From the cell containing the given text, extract its center point as [X, Y] coordinate. 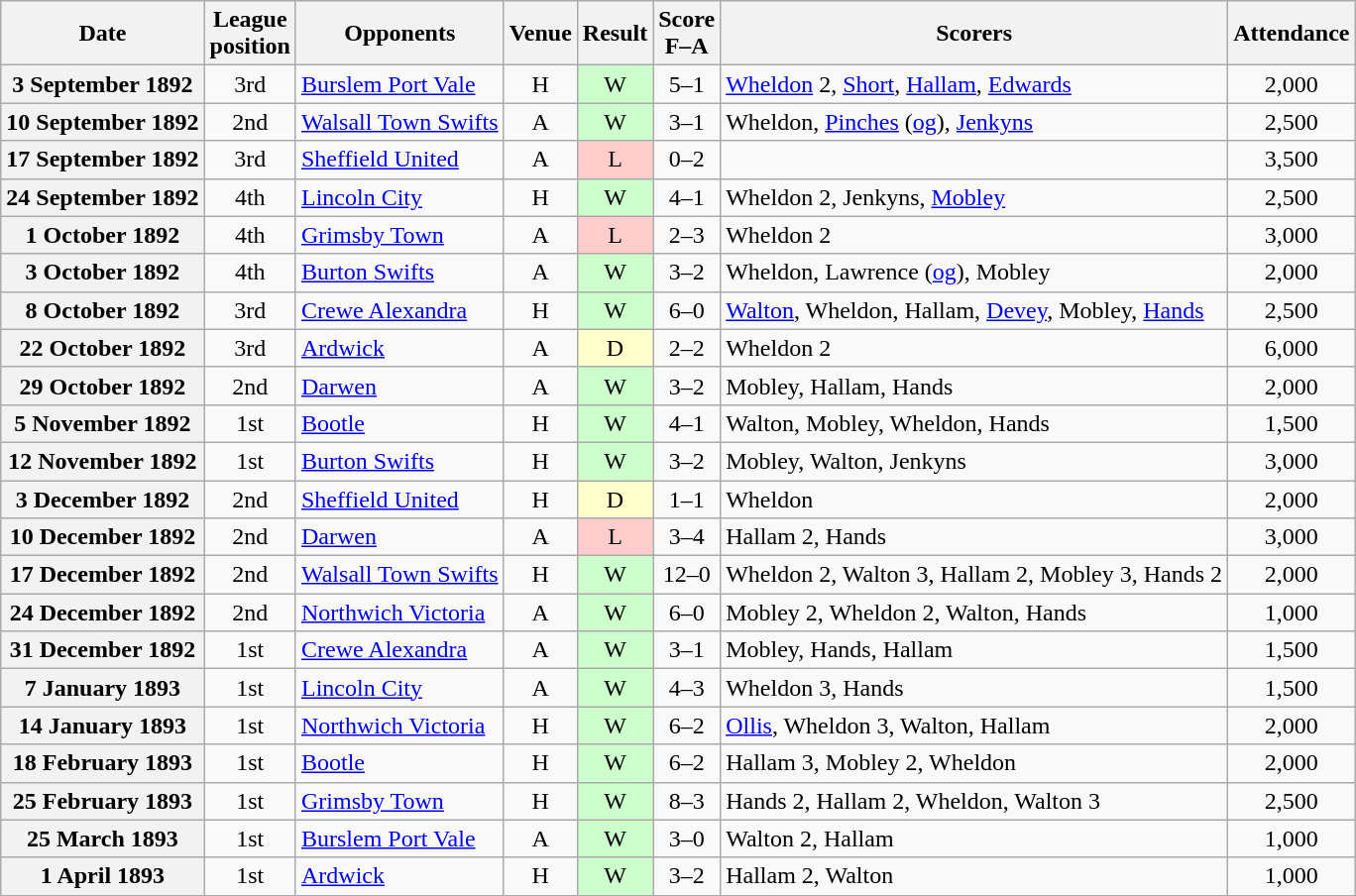
3,500 [1292, 160]
25 February 1893 [103, 801]
31 December 1892 [103, 650]
Walton, Mobley, Wheldon, Hands [974, 423]
Leagueposition [250, 34]
8 October 1892 [103, 310]
1 October 1892 [103, 235]
Wheldon, Lawrence (og), Mobley [974, 273]
Attendance [1292, 34]
1 April 1893 [103, 876]
Hallam 2, Hands [974, 537]
25 March 1893 [103, 839]
24 December 1892 [103, 613]
2–3 [687, 235]
17 September 1892 [103, 160]
5 November 1892 [103, 423]
Walton, Wheldon, Hallam, Devey, Mobley, Hands [974, 310]
Ollis, Wheldon 3, Walton, Hallam [974, 726]
3 December 1892 [103, 499]
Mobley 2, Wheldon 2, Walton, Hands [974, 613]
Hands 2, Hallam 2, Wheldon, Walton 3 [974, 801]
22 October 1892 [103, 348]
3 September 1892 [103, 84]
17 December 1892 [103, 575]
0–2 [687, 160]
Wheldon 3, Hands [974, 688]
8–3 [687, 801]
4–3 [687, 688]
Venue [540, 34]
Wheldon 2, Short, Hallam, Edwards [974, 84]
1–1 [687, 499]
Scorers [974, 34]
Wheldon [974, 499]
Wheldon 2, Jenkyns, Mobley [974, 197]
6,000 [1292, 348]
24 September 1892 [103, 197]
18 February 1893 [103, 763]
2–2 [687, 348]
Hallam 2, Walton [974, 876]
Walton 2, Hallam [974, 839]
3–4 [687, 537]
3–0 [687, 839]
12–0 [687, 575]
Opponents [399, 34]
12 November 1892 [103, 461]
ScoreF–A [687, 34]
Date [103, 34]
10 September 1892 [103, 122]
Mobley, Hallam, Hands [974, 386]
Mobley, Hands, Hallam [974, 650]
Wheldon, Pinches (og), Jenkyns [974, 122]
14 January 1893 [103, 726]
Hallam 3, Mobley 2, Wheldon [974, 763]
Wheldon 2, Walton 3, Hallam 2, Mobley 3, Hands 2 [974, 575]
Mobley, Walton, Jenkyns [974, 461]
3 October 1892 [103, 273]
7 January 1893 [103, 688]
10 December 1892 [103, 537]
29 October 1892 [103, 386]
5–1 [687, 84]
Result [615, 34]
